Return the [X, Y] coordinate for the center point of the cell that contains the specified text.  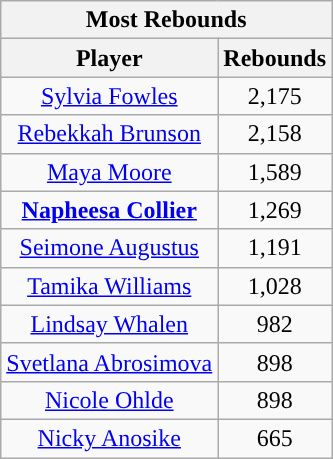
2,158 [275, 134]
Rebekkah Brunson [110, 134]
Sylvia Fowles [110, 96]
1,191 [275, 248]
Most Rebounds [166, 20]
Napheesa Collier [110, 210]
Lindsay Whalen [110, 324]
1,028 [275, 286]
Rebounds [275, 58]
665 [275, 438]
982 [275, 324]
Maya Moore [110, 172]
Player [110, 58]
Nicky Anosike [110, 438]
Svetlana Abrosimova [110, 362]
1,269 [275, 210]
2,175 [275, 96]
Nicole Ohlde [110, 400]
1,589 [275, 172]
Seimone Augustus [110, 248]
Tamika Williams [110, 286]
